Return [X, Y] of the center of cell containing provided text 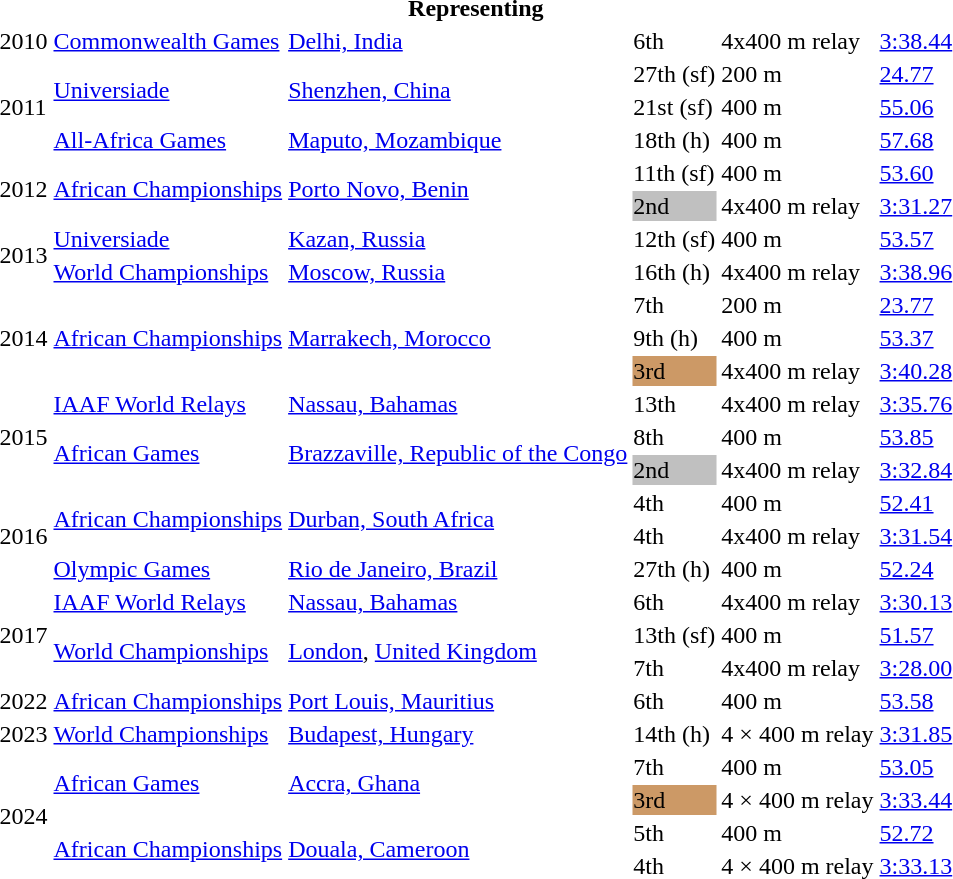
All-Africa Games [168, 140]
Rio de Janeiro, Brazil [458, 569]
12th (sf) [674, 239]
5th [674, 833]
Accra, Ghana [458, 784]
London, United Kingdom [458, 652]
Marrakech, Morocco [458, 338]
Maputo, Mozambique [458, 140]
Shenzhen, China [458, 90]
Moscow, Russia [458, 272]
Delhi, India [458, 41]
27th (h) [674, 569]
Kazan, Russia [458, 239]
27th (sf) [674, 74]
21st (sf) [674, 107]
Durban, South Africa [458, 520]
13th [674, 404]
Porto Novo, Benin [458, 190]
14th (h) [674, 734]
Port Louis, Mauritius [458, 701]
Budapest, Hungary [458, 734]
Brazzaville, Republic of the Congo [458, 454]
16th (h) [674, 272]
13th (sf) [674, 635]
9th (h) [674, 338]
11th (sf) [674, 173]
Olympic Games [168, 569]
8th [674, 437]
Commonwealth Games [168, 41]
18th (h) [674, 140]
